Scan for the cell matching the given text and deliver its (X, Y) coordinate at center. 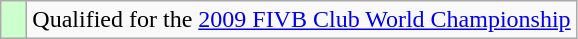
Qualified for the 2009 FIVB Club World Championship (302, 20)
